Return the (x, y) coordinate for the center point of the cell that contains the specified text.  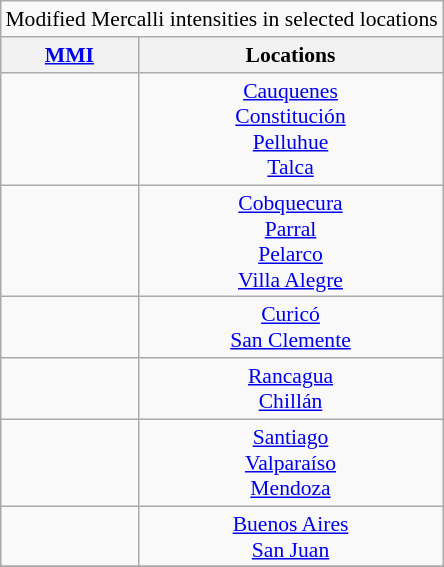
CobquecuraParralPelarcoVilla Alegre (290, 241)
Locations (290, 55)
Buenos AiresSan Juan (290, 536)
MMI (69, 55)
CauquenesConstituciónPelluhueTalca (290, 129)
Modified Mercalli intensities in selected locations (221, 19)
CuricóSan Clemente (290, 328)
RancaguaChillán (290, 388)
SantiagoValparaísoMendoza (290, 462)
